From the cell containing the given text, extract its center point as [x, y] coordinate. 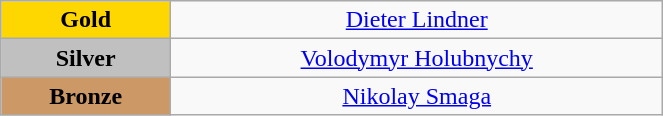
Gold [86, 20]
Bronze [86, 96]
Volodymyr Holubnychy [417, 58]
Silver [86, 58]
Dieter Lindner [417, 20]
Nikolay Smaga [417, 96]
